Determine the (x, y) coordinate at the center of the cell enclosing the given text.  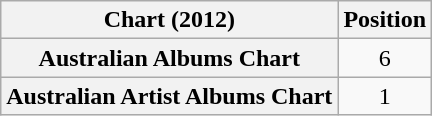
Australian Albums Chart (170, 58)
6 (385, 58)
1 (385, 96)
Australian Artist Albums Chart (170, 96)
Position (385, 20)
Chart (2012) (170, 20)
